Provide the [X, Y] coordinate of the cell's center where the given text is located.  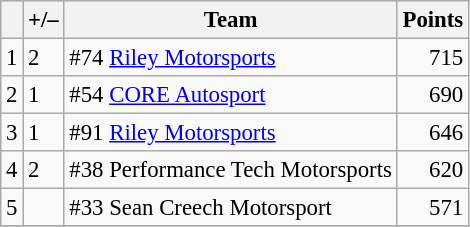
#91 Riley Motorsports [230, 133]
#33 Sean Creech Motorsport [230, 208]
Points [432, 20]
+/– [44, 20]
646 [432, 133]
#54 CORE Autosport [230, 95]
#74 Riley Motorsports [230, 58]
690 [432, 95]
5 [12, 208]
715 [432, 58]
Team [230, 20]
3 [12, 133]
620 [432, 170]
4 [12, 170]
571 [432, 208]
#38 Performance Tech Motorsports [230, 170]
